Output the [X, Y] coordinate of the center of the cell containing the given text.  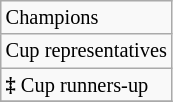
Cup representatives [86, 51]
Champions [86, 17]
‡ Cup runners-up [86, 85]
